Provide the [X, Y] coordinate of the cell's center where the given text is located.  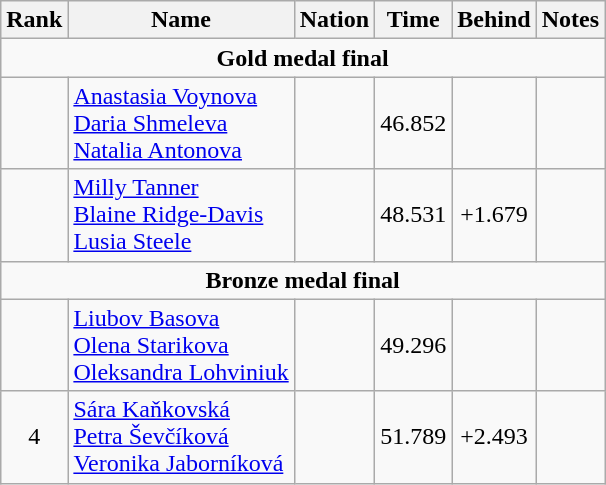
Behind [494, 20]
49.296 [414, 345]
Anastasia VoynovaDaria ShmelevaNatalia Antonova [181, 123]
Gold medal final [303, 58]
Rank [34, 20]
46.852 [414, 123]
Bronze medal final [303, 280]
Nation [334, 20]
Sára KaňkovskáPetra ŠevčíkováVeronika Jaborníková [181, 437]
Name [181, 20]
4 [34, 437]
51.789 [414, 437]
48.531 [414, 215]
Liubov BasovaOlena StarikovaOleksandra Lohviniuk [181, 345]
+2.493 [494, 437]
Milly TannerBlaine Ridge-DavisLusia Steele [181, 215]
+1.679 [494, 215]
Notes [570, 20]
Time [414, 20]
